Output the [x, y] coordinate of the center of the cell containing the given text.  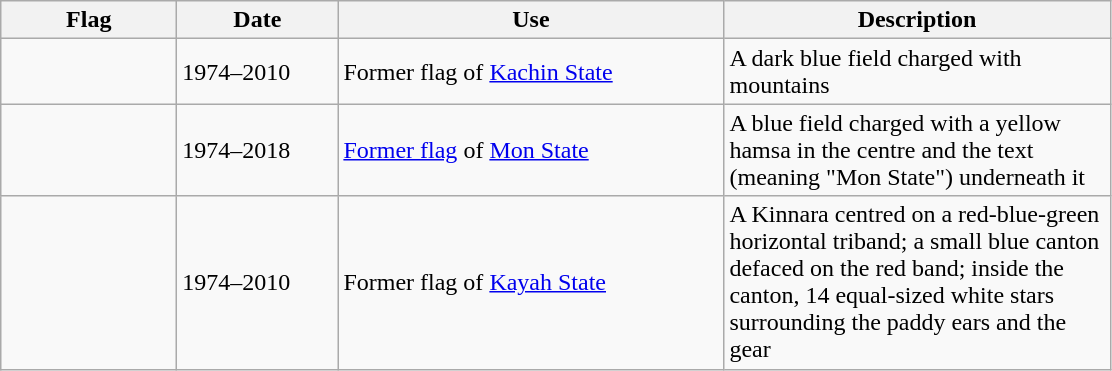
A dark blue field charged with mountains [917, 72]
Flag [89, 20]
Former flag of Kachin State [531, 72]
1974–2018 [258, 150]
Former flag of Mon State [531, 150]
Date [258, 20]
Use [531, 20]
Description [917, 20]
A blue field charged with a yellow hamsa in the centre and the text (meaning "Mon State") underneath it [917, 150]
Former flag of Kayah State [531, 282]
